Identify which cell holds the provided text, then report its [x, y] central coordinate. 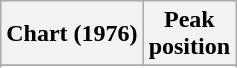
Chart (1976) [72, 34]
Peakposition [189, 34]
